Pinpoint the cell where the given text exists, returning its [X, Y] midpoint coordinate. 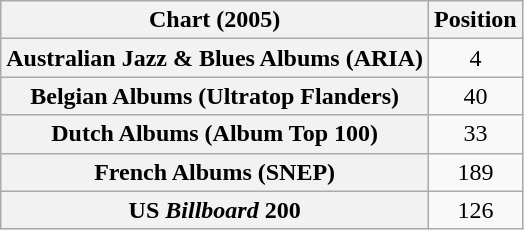
126 [476, 210]
Chart (2005) [215, 20]
Dutch Albums (Album Top 100) [215, 134]
French Albums (SNEP) [215, 172]
4 [476, 58]
US Billboard 200 [215, 210]
189 [476, 172]
Position [476, 20]
Belgian Albums (Ultratop Flanders) [215, 96]
33 [476, 134]
Australian Jazz & Blues Albums (ARIA) [215, 58]
40 [476, 96]
